Detect which cell encompasses the target text, then output its (x, y) center coordinate. 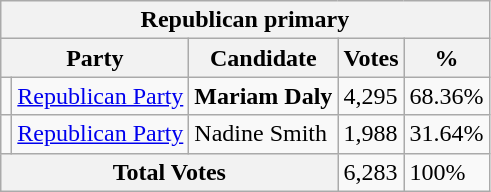
6,283 (371, 172)
Candidate (264, 58)
100% (446, 172)
Party (95, 58)
Total Votes (170, 172)
Republican primary (245, 20)
Votes (371, 58)
Mariam Daly (264, 96)
4,295 (371, 96)
68.36% (446, 96)
31.64% (446, 134)
Nadine Smith (264, 134)
% (446, 58)
1,988 (371, 134)
